Search for the cell housing the specified text and yield its (X, Y) center coordinate. 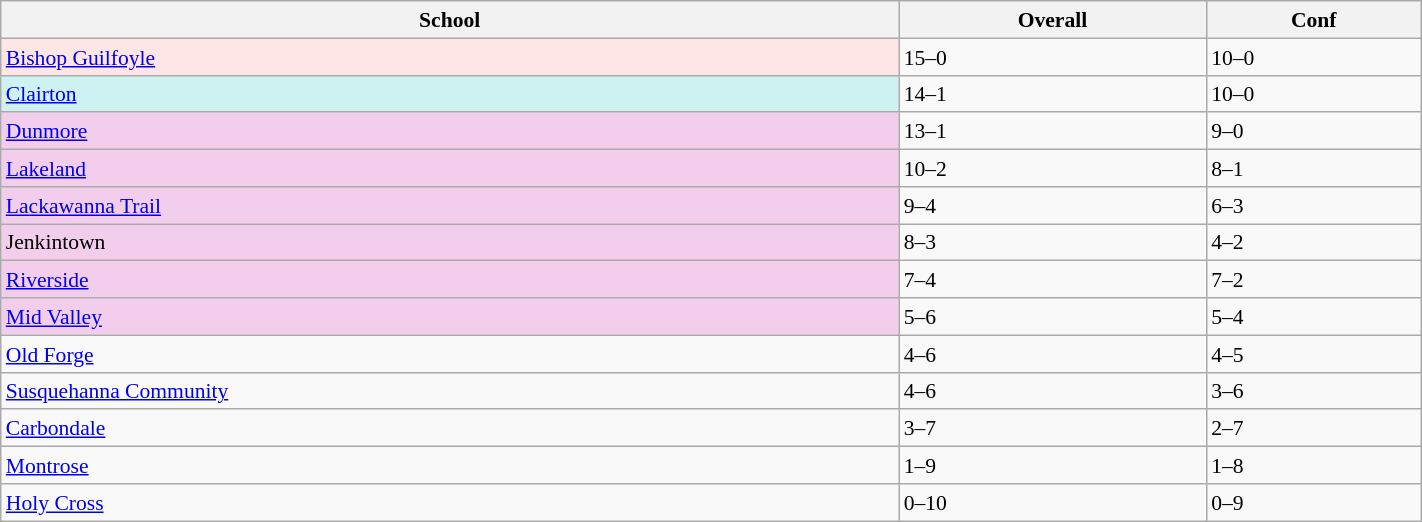
0–9 (1314, 502)
Conf (1314, 20)
Susquehanna Community (450, 390)
3–7 (1053, 428)
Old Forge (450, 354)
Bishop Guilfoyle (450, 56)
Carbondale (450, 428)
4–5 (1314, 354)
7–2 (1314, 280)
15–0 (1053, 56)
School (450, 20)
10–2 (1053, 168)
Montrose (450, 464)
13–1 (1053, 130)
Mid Valley (450, 316)
5–4 (1314, 316)
9–4 (1053, 204)
3–6 (1314, 390)
1–9 (1053, 464)
6–3 (1314, 204)
Jenkintown (450, 242)
14–1 (1053, 94)
Lackawanna Trail (450, 204)
4–2 (1314, 242)
5–6 (1053, 316)
9–0 (1314, 130)
7–4 (1053, 280)
Holy Cross (450, 502)
Lakeland (450, 168)
0–10 (1053, 502)
8–1 (1314, 168)
Dunmore (450, 130)
Clairton (450, 94)
2–7 (1314, 428)
1–8 (1314, 464)
Riverside (450, 280)
8–3 (1053, 242)
Overall (1053, 20)
